Capture the cell that displays the provided text and extract its [x, y] central coordinate. 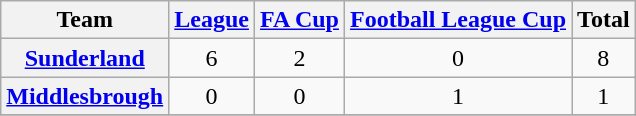
Sunderland [85, 58]
Football League Cup [458, 20]
League [212, 20]
6 [212, 58]
Team [85, 20]
FA Cup [299, 20]
Total [604, 20]
2 [299, 58]
Middlesbrough [85, 96]
8 [604, 58]
